From the cell containing the given text, extract its center point as (x, y) coordinate. 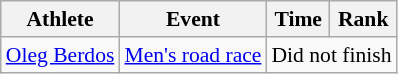
Event (192, 19)
Did not finish (331, 55)
Oleg Berdos (60, 55)
Men's road race (192, 55)
Time (298, 19)
Rank (364, 19)
Athlete (60, 19)
